Identify which cell holds the provided text, then report its (x, y) central coordinate. 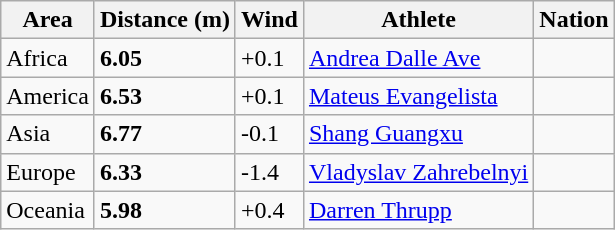
6.05 (164, 58)
Mateus Evangelista (418, 96)
Asia (48, 134)
Wind (269, 20)
Oceania (48, 210)
Africa (48, 58)
Athlete (418, 20)
6.53 (164, 96)
America (48, 96)
Vladyslav Zahrebelnyi (418, 172)
6.33 (164, 172)
Europe (48, 172)
Andrea Dalle Ave (418, 58)
Area (48, 20)
+0.4 (269, 210)
Shang Guangxu (418, 134)
6.77 (164, 134)
Darren Thrupp (418, 210)
-0.1 (269, 134)
Nation (574, 20)
5.98 (164, 210)
Distance (m) (164, 20)
-1.4 (269, 172)
